Determine the [X, Y] coordinate at the center of the cell enclosing the given text.  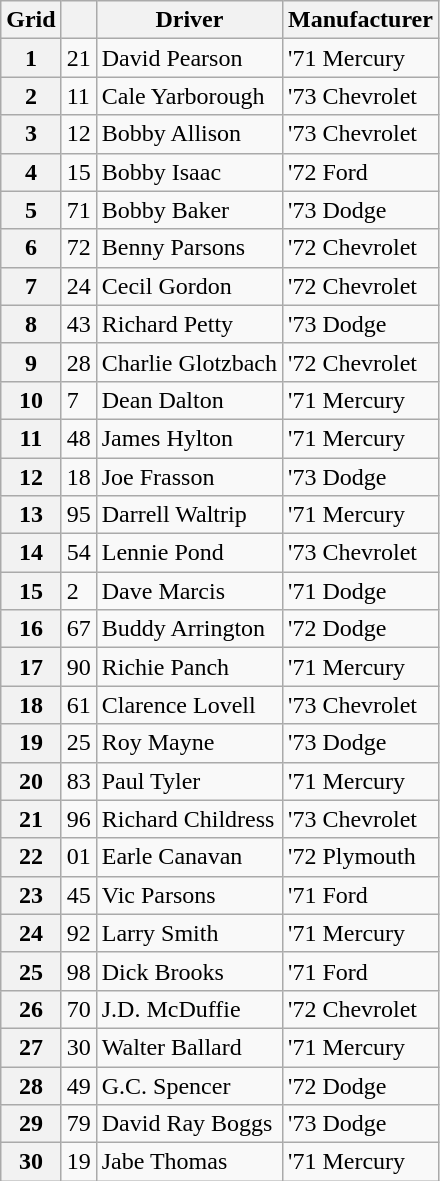
Dave Marcis [189, 591]
27 [31, 1047]
Cale Yarborough [189, 96]
9 [31, 362]
Bobby Baker [189, 210]
Bobby Allison [189, 134]
61 [78, 705]
17 [31, 667]
Manufacturer [361, 20]
4 [31, 172]
54 [78, 553]
10 [31, 400]
Cecil Gordon [189, 286]
1 [31, 58]
James Hylton [189, 438]
Dean Dalton [189, 400]
95 [78, 515]
70 [78, 1009]
David Pearson [189, 58]
Dick Brooks [189, 971]
96 [78, 819]
90 [78, 667]
5 [31, 210]
26 [31, 1009]
Richie Panch [189, 667]
Paul Tyler [189, 781]
22 [31, 857]
G.C. Spencer [189, 1085]
14 [31, 553]
David Ray Boggs [189, 1124]
3 [31, 134]
J.D. McDuffie [189, 1009]
13 [31, 515]
8 [31, 324]
'71 Dodge [361, 591]
23 [31, 895]
67 [78, 629]
Darrell Waltrip [189, 515]
45 [78, 895]
98 [78, 971]
Earle Canavan [189, 857]
Charlie Glotzbach [189, 362]
Grid [31, 20]
16 [31, 629]
Joe Frasson [189, 477]
79 [78, 1124]
Vic Parsons [189, 895]
6 [31, 248]
83 [78, 781]
Benny Parsons [189, 248]
Driver [189, 20]
'72 Plymouth [361, 857]
43 [78, 324]
72 [78, 248]
Richard Childress [189, 819]
71 [78, 210]
Jabe Thomas [189, 1162]
Lennie Pond [189, 553]
Richard Petty [189, 324]
Larry Smith [189, 933]
Walter Ballard [189, 1047]
92 [78, 933]
Clarence Lovell [189, 705]
48 [78, 438]
20 [31, 781]
'72 Ford [361, 172]
Roy Mayne [189, 743]
Buddy Arrington [189, 629]
01 [78, 857]
49 [78, 1085]
29 [31, 1124]
Bobby Isaac [189, 172]
